Pinpoint the cell where the given text exists, returning its (x, y) midpoint coordinate. 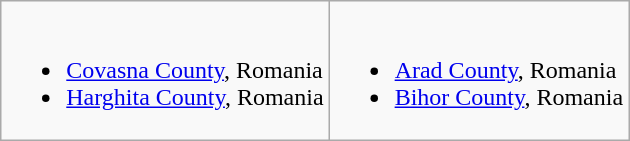
Arad County, Romania Bihor County, Romania (479, 71)
Covasna County, Romania Harghita County, Romania (165, 71)
